Output the (X, Y) coordinate of the center of the cell containing the given text.  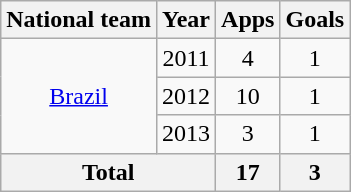
2011 (186, 58)
4 (248, 58)
Goals (315, 20)
Total (108, 172)
Brazil (79, 96)
2013 (186, 134)
17 (248, 172)
Year (186, 20)
National team (79, 20)
10 (248, 96)
2012 (186, 96)
Apps (248, 20)
